Capture the cell that displays the provided text and extract its [X, Y] central coordinate. 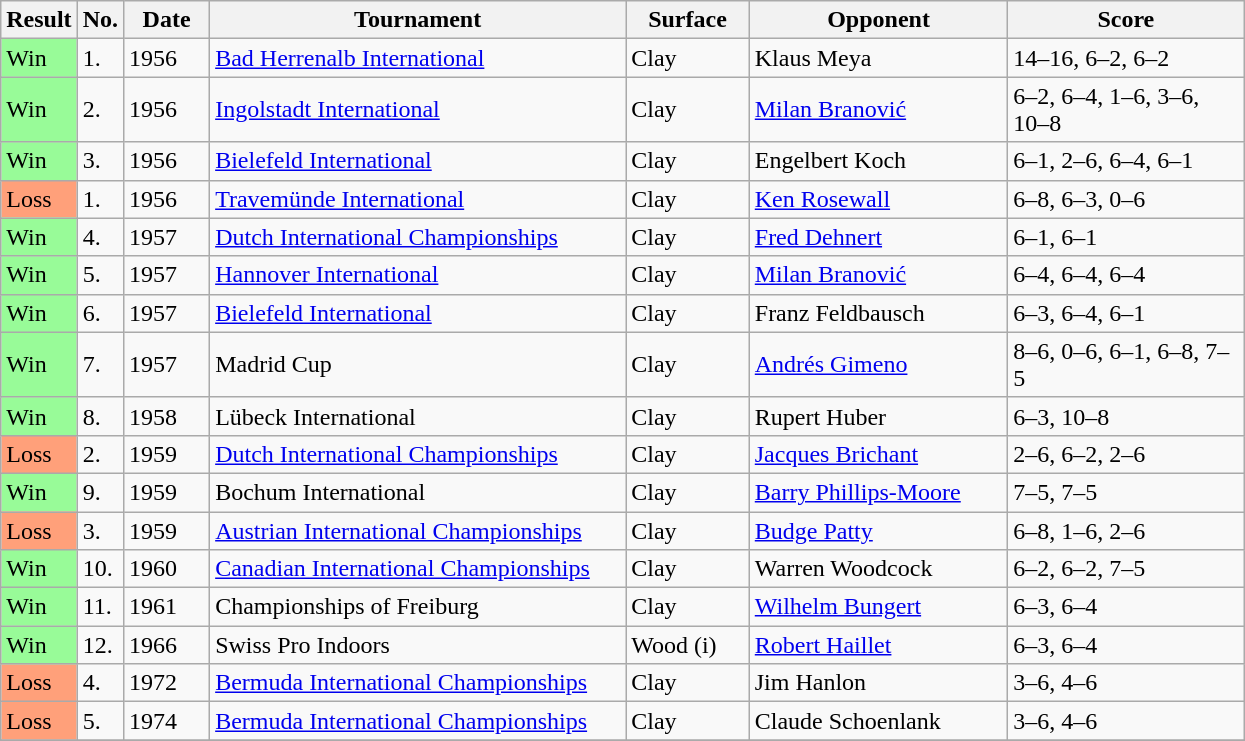
6–2, 6–2, 7–5 [1126, 569]
Engelbert Koch [878, 161]
Claude Schoenlank [878, 721]
Ingolstadt International [418, 110]
6–3, 10–8 [1126, 416]
8–6, 0–6, 6–1, 6–8, 7–5 [1126, 364]
Canadian International Championships [418, 569]
2–6, 6–2, 2–6 [1126, 454]
Swiss Pro Indoors [418, 645]
Bad Herrenalb International [418, 58]
6–1, 2–6, 6–4, 6–1 [1126, 161]
Travemünde International [418, 199]
1958 [167, 416]
Opponent [878, 20]
6. [100, 313]
6–2, 6–4, 1–6, 3–6, 10–8 [1126, 110]
Result [39, 20]
Bochum International [418, 492]
Barry Phillips-Moore [878, 492]
Fred Dehnert [878, 237]
Klaus Meya [878, 58]
Wood (i) [688, 645]
Jim Hanlon [878, 683]
Score [1126, 20]
Madrid Cup [418, 364]
Lübeck International [418, 416]
Budge Patty [878, 531]
Warren Woodcock [878, 569]
Rupert Huber [878, 416]
1961 [167, 607]
1966 [167, 645]
12. [100, 645]
10. [100, 569]
7–5, 7–5 [1126, 492]
Andrés Gimeno [878, 364]
Surface [688, 20]
1974 [167, 721]
Jacques Brichant [878, 454]
Robert Haillet [878, 645]
Ken Rosewall [878, 199]
6–1, 6–1 [1126, 237]
7. [100, 364]
9. [100, 492]
1960 [167, 569]
1972 [167, 683]
Wilhelm Bungert [878, 607]
Franz Feldbausch [878, 313]
14–16, 6–2, 6–2 [1126, 58]
Hannover International [418, 275]
6–3, 6–4, 6–1 [1126, 313]
Date [167, 20]
11. [100, 607]
8. [100, 416]
Championships of Freiburg [418, 607]
No. [100, 20]
Austrian International Championships [418, 531]
Tournament [418, 20]
6–8, 1–6, 2–6 [1126, 531]
6–4, 6–4, 6–4 [1126, 275]
6–8, 6–3, 0–6 [1126, 199]
